Search for the cell housing the specified text and yield its (X, Y) center coordinate. 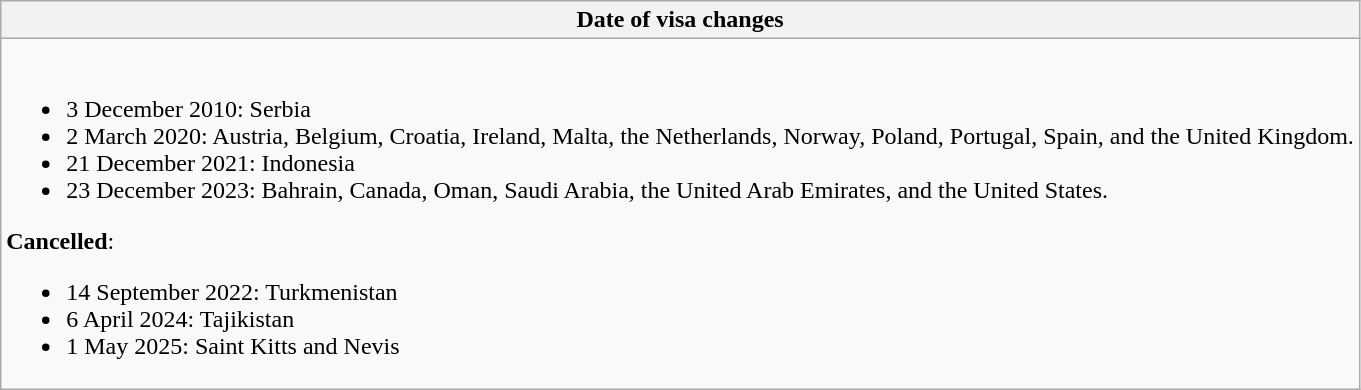
Date of visa changes (680, 20)
